Search for the cell housing the specified text and yield its (X, Y) center coordinate. 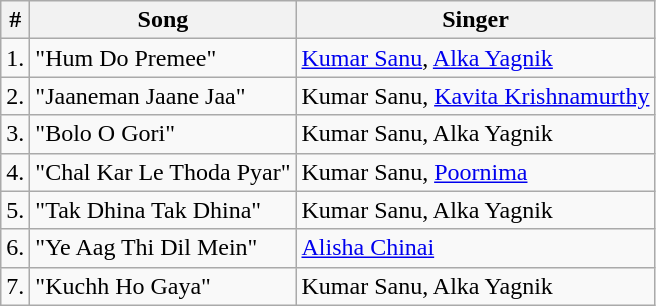
"Hum Do Premee" (163, 58)
"Jaaneman Jaane Jaa" (163, 96)
Kumar Sanu, Poornima (476, 172)
4. (16, 172)
5. (16, 210)
# (16, 20)
1. (16, 58)
"Chal Kar Le Thoda Pyar" (163, 172)
Alisha Chinai (476, 248)
"Bolo O Gori" (163, 134)
Kumar Sanu, Kavita Krishnamurthy (476, 96)
Song (163, 20)
3. (16, 134)
Singer (476, 20)
6. (16, 248)
2. (16, 96)
"Tak Dhina Tak Dhina" (163, 210)
7. (16, 286)
"Ye Aag Thi Dil Mein" (163, 248)
"Kuchh Ho Gaya" (163, 286)
